For the text-containing cell, return its midpoint in [X, Y] coordinate format. 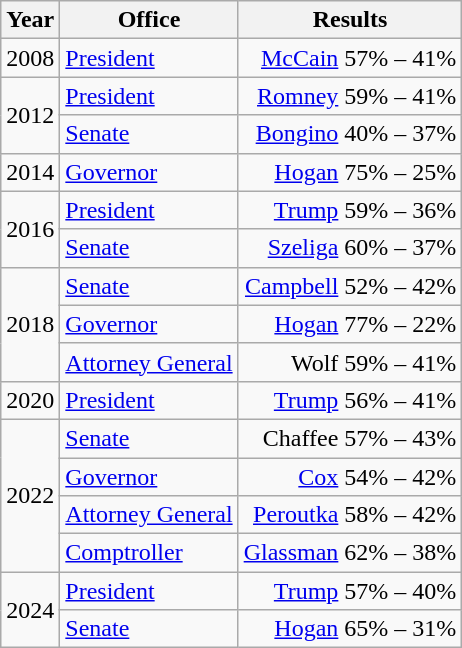
Hogan 65% – 31% [350, 629]
Trump 59% – 36% [350, 210]
Peroutka 58% – 42% [350, 515]
2024 [30, 610]
2014 [30, 172]
Campbell 52% – 42% [350, 286]
2018 [30, 324]
2016 [30, 229]
Glassman 62% – 38% [350, 553]
Bongino 40% – 37% [350, 134]
McCain 57% – 41% [350, 58]
Hogan 77% – 22% [350, 324]
Results [350, 20]
2012 [30, 115]
Year [30, 20]
Trump 57% – 40% [350, 591]
Chaffee 57% – 43% [350, 438]
Cox 54% – 42% [350, 477]
2022 [30, 495]
Comptroller [149, 553]
Szeliga 60% – 37% [350, 248]
Office [149, 20]
Trump 56% – 41% [350, 400]
2008 [30, 58]
2020 [30, 400]
Wolf 59% – 41% [350, 362]
Hogan 75% – 25% [350, 172]
Romney 59% – 41% [350, 96]
